Detect which cell encompasses the target text, then output its [x, y] center coordinate. 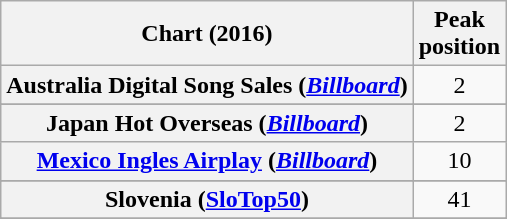
Slovenia (SloTop50) [207, 199]
Japan Hot Overseas (Billboard) [207, 123]
Mexico Ingles Airplay (Billboard) [207, 161]
41 [459, 199]
Australia Digital Song Sales (Billboard) [207, 85]
Peak position [459, 34]
10 [459, 161]
Chart (2016) [207, 34]
